Scan for the cell matching the given text and deliver its [X, Y] coordinate at center. 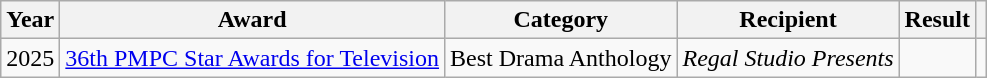
Recipient [788, 20]
2025 [30, 58]
Best Drama Anthology [561, 58]
Category [561, 20]
Award [252, 20]
Year [30, 20]
Regal Studio Presents [788, 58]
36th PMPC Star Awards for Television [252, 58]
Result [937, 20]
